Detect which cell encompasses the target text, then output its [X, Y] center coordinate. 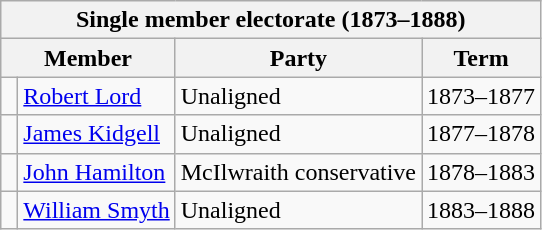
McIlwraith conservative [298, 172]
Term [482, 58]
Party [298, 58]
1883–1888 [482, 210]
Single member electorate (1873–1888) [271, 20]
Member [88, 58]
James Kidgell [96, 134]
William Smyth [96, 210]
Robert Lord [96, 96]
1873–1877 [482, 96]
1877–1878 [482, 134]
1878–1883 [482, 172]
John Hamilton [96, 172]
